For the text-containing cell, return its midpoint in [x, y] coordinate format. 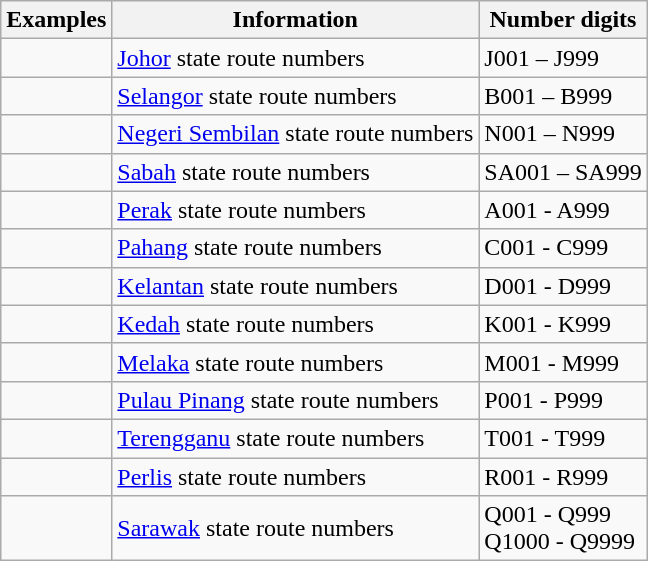
B001 – B999 [563, 96]
Number digits [563, 20]
C001 - C999 [563, 248]
Examples [56, 20]
Pahang state route numbers [296, 248]
N001 – N999 [563, 134]
Selangor state route numbers [296, 96]
Terengganu state route numbers [296, 438]
Johor state route numbers [296, 58]
Melaka state route numbers [296, 362]
R001 - R999 [563, 477]
T001 - T999 [563, 438]
J001 – J999 [563, 58]
Sabah state route numbers [296, 172]
Information [296, 20]
Kedah state route numbers [296, 324]
Sarawak state route numbers [296, 528]
D001 - D999 [563, 286]
A001 - A999 [563, 210]
Q001 - Q999Q1000 - Q9999 [563, 528]
Perak state route numbers [296, 210]
Negeri Sembilan state route numbers [296, 134]
SA001 – SA999 [563, 172]
Perlis state route numbers [296, 477]
M001 - M999 [563, 362]
P001 - P999 [563, 400]
K001 - K999 [563, 324]
Kelantan state route numbers [296, 286]
Pulau Pinang state route numbers [296, 400]
